Return the (X, Y) coordinate for the center point of the cell that contains the specified text.  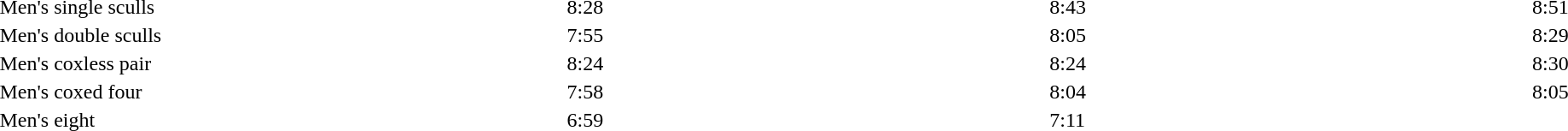
8:05 (1089, 35)
7:55 (606, 35)
7:58 (606, 92)
8:04 (1089, 92)
